Provide the (X, Y) coordinate of the cell's center where the given text is located.  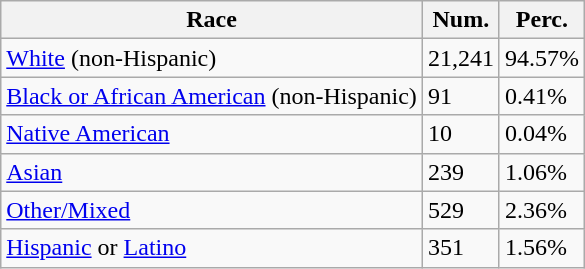
351 (460, 248)
Asian (212, 172)
Num. (460, 20)
Other/Mixed (212, 210)
Hispanic or Latino (212, 248)
529 (460, 210)
Black or African American (non-Hispanic) (212, 96)
Race (212, 20)
94.57% (542, 58)
2.36% (542, 210)
239 (460, 172)
0.04% (542, 134)
White (non-Hispanic) (212, 58)
Perc. (542, 20)
1.56% (542, 248)
1.06% (542, 172)
21,241 (460, 58)
Native American (212, 134)
0.41% (542, 96)
91 (460, 96)
10 (460, 134)
